Return the [x, y] coordinate for the center point of the cell that contains the specified text.  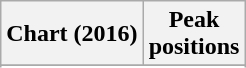
Peakpositions [194, 34]
Chart (2016) [72, 34]
